Return (x, y) of the center of cell containing provided text 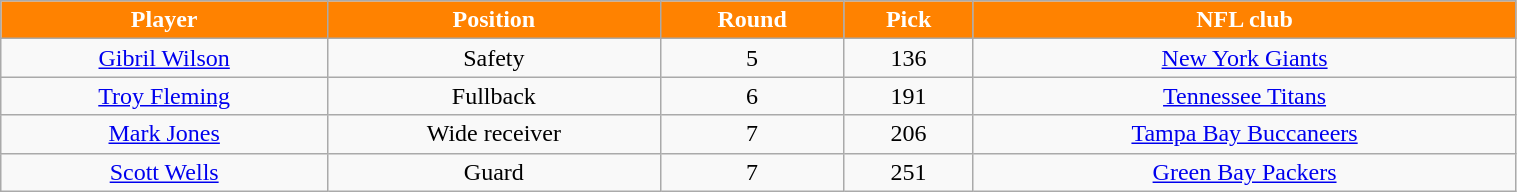
Wide receiver (494, 134)
Mark Jones (164, 134)
191 (908, 96)
NFL club (1244, 20)
Player (164, 20)
Troy Fleming (164, 96)
Safety (494, 58)
Guard (494, 172)
Fullback (494, 96)
6 (752, 96)
136 (908, 58)
Round (752, 20)
206 (908, 134)
5 (752, 58)
Tampa Bay Buccaneers (1244, 134)
Position (494, 20)
Gibril Wilson (164, 58)
New York Giants (1244, 58)
Green Bay Packers (1244, 172)
251 (908, 172)
Scott Wells (164, 172)
Tennessee Titans (1244, 96)
Pick (908, 20)
